Return [X, Y] of the center of cell containing provided text 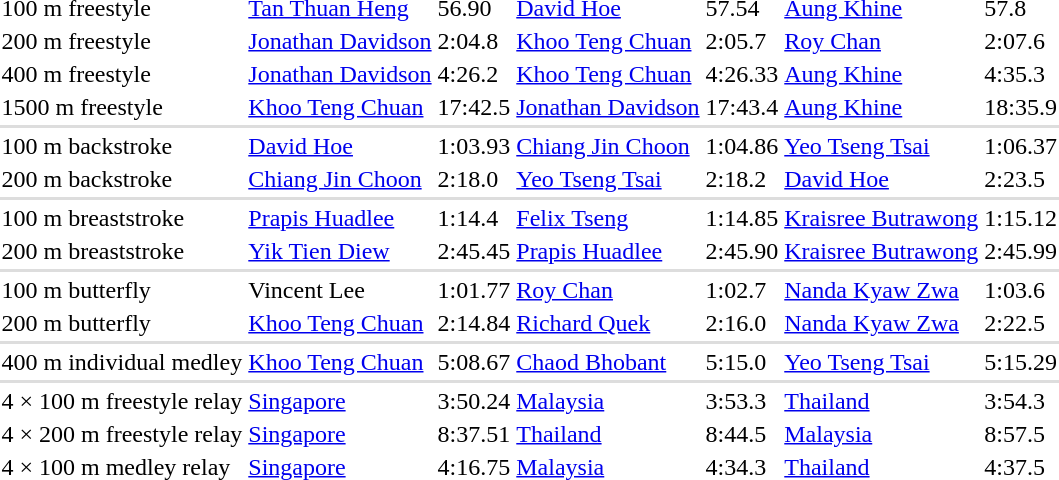
3:54.3 [1021, 401]
4:35.3 [1021, 74]
Chaod Bhobant [608, 362]
1:15.12 [1021, 218]
5:15.29 [1021, 362]
5:08.67 [474, 362]
1500 m freestyle [122, 107]
4 × 100 m freestyle relay [122, 401]
1:14.4 [474, 218]
2:45.45 [474, 251]
200 m butterfly [122, 323]
Felix Tseng [608, 218]
17:42.5 [474, 107]
200 m backstroke [122, 179]
2:14.84 [474, 323]
2:45.90 [742, 251]
2:18.2 [742, 179]
3:53.3 [742, 401]
2:16.0 [742, 323]
4 × 200 m freestyle relay [122, 434]
4:26.2 [474, 74]
1:01.77 [474, 290]
8:37.51 [474, 434]
17:43.4 [742, 107]
2:45.99 [1021, 251]
8:44.5 [742, 434]
1:04.86 [742, 146]
2:05.7 [742, 41]
1:03.6 [1021, 290]
8:57.5 [1021, 434]
2:07.6 [1021, 41]
200 m freestyle [122, 41]
1:06.37 [1021, 146]
18:35.9 [1021, 107]
Vincent Lee [340, 290]
2:04.8 [474, 41]
400 m freestyle [122, 74]
2:18.0 [474, 179]
100 m breaststroke [122, 218]
100 m backstroke [122, 146]
100 m butterfly [122, 290]
Yik Tien Diew [340, 251]
Richard Quek [608, 323]
1:03.93 [474, 146]
400 m individual medley [122, 362]
1:02.7 [742, 290]
1:14.85 [742, 218]
4:26.33 [742, 74]
2:23.5 [1021, 179]
200 m breaststroke [122, 251]
5:15.0 [742, 362]
2:22.5 [1021, 323]
3:50.24 [474, 401]
